Return the (x, y) coordinate for the center point of the cell that contains the specified text.  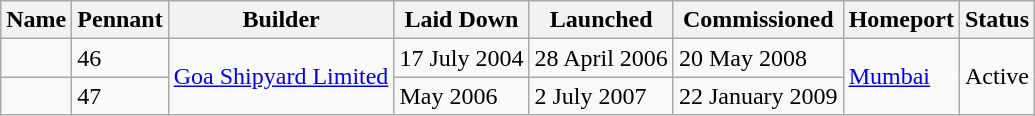
Launched (601, 20)
May 2006 (462, 96)
Name (36, 20)
22 January 2009 (758, 96)
Laid Down (462, 20)
46 (120, 58)
47 (120, 96)
Commissioned (758, 20)
Mumbai (901, 77)
28 April 2006 (601, 58)
17 July 2004 (462, 58)
Active (996, 77)
Builder (281, 20)
20 May 2008 (758, 58)
Status (996, 20)
2 July 2007 (601, 96)
Pennant (120, 20)
Goa Shipyard Limited (281, 77)
Homeport (901, 20)
